Capture the cell that displays the provided text and extract its [X, Y] central coordinate. 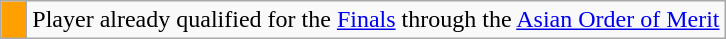
Player already qualified for the Finals through the Asian Order of Merit [376, 20]
